Scan for the cell matching the given text and deliver its [X, Y] coordinate at center. 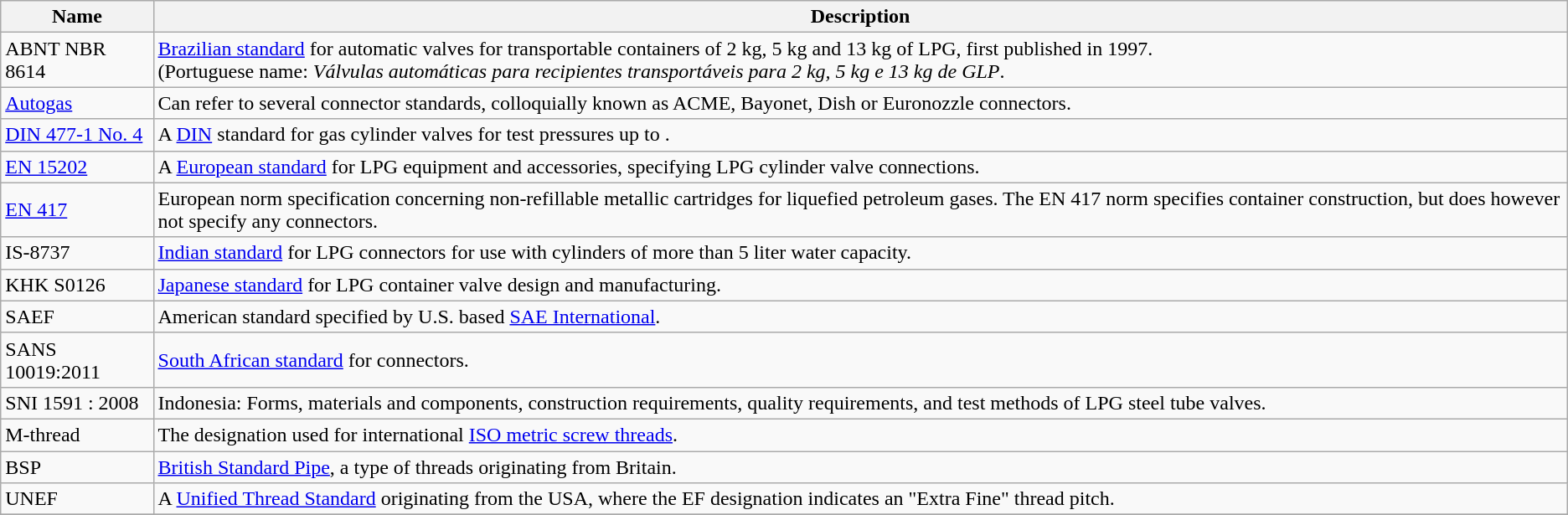
SAEF [77, 317]
SANS 10019:2011 [77, 360]
A DIN standard for gas cylinder valves for test pressures up to . [860, 135]
Can refer to several connector standards, colloquially known as ACME, Bayonet, Dish or Euronozzle connectors. [860, 103]
Name [77, 17]
SNI 1591 : 2008 [77, 403]
British Standard Pipe, a type of threads originating from Britain. [860, 466]
American standard specified by U.S. based SAE International. [860, 317]
M-thread [77, 435]
A Unified Thread Standard originating from the USA, where the EF designation indicates an "Extra Fine" thread pitch. [860, 499]
EN 417 [77, 209]
Indian standard for LPG connectors for use with cylinders of more than 5 liter water capacity. [860, 253]
ABNT NBR 8614 [77, 60]
EN 15202 [77, 167]
A European standard for LPG equipment and accessories, specifying LPG cylinder valve connections. [860, 167]
South African standard for connectors. [860, 360]
Autogas [77, 103]
Japanese standard for LPG container valve design and manufacturing. [860, 285]
UNEF [77, 499]
Description [860, 17]
IS-8737 [77, 253]
KHK S0126 [77, 285]
BSP [77, 466]
The designation used for international ISO metric screw threads. [860, 435]
DIN 477-1 No. 4 [77, 135]
Indonesia: Forms, materials and components, construction requirements, quality requirements, and test methods of LPG steel tube valves. [860, 403]
